Extract the [X, Y] coordinate from the center of the cell holding the provided text.  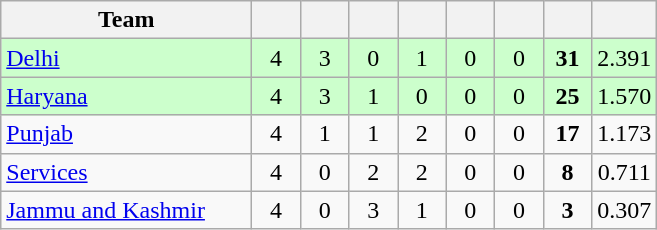
Haryana [126, 96]
Delhi [126, 58]
Jammu and Kashmir [126, 210]
Punjab [126, 134]
17 [568, 134]
8 [568, 172]
1.570 [624, 96]
31 [568, 58]
Team [126, 20]
0.307 [624, 210]
0.711 [624, 172]
25 [568, 96]
Services [126, 172]
1.173 [624, 134]
2.391 [624, 58]
